Provide the (x, y) coordinate of the cell's center where the given text is located.  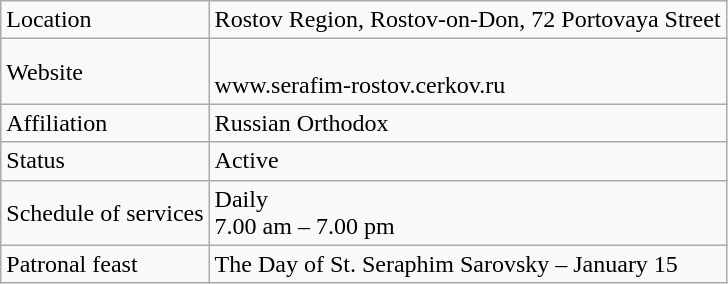
Active (468, 161)
Rostov Region, Rostov-on-Don, 72 Portovaya Street (468, 20)
Schedule of services (105, 212)
Russian Orthodox (468, 123)
Patronal feast (105, 264)
Affiliation (105, 123)
Website (105, 72)
Status (105, 161)
Daily7.00 am – 7.00 pm (468, 212)
The Day of St. Seraphim Sarovsky – January 15 (468, 264)
Location (105, 20)
www.serafim-rostov.cerkov.ru (468, 72)
